Return (X, Y) of the center of cell containing provided text 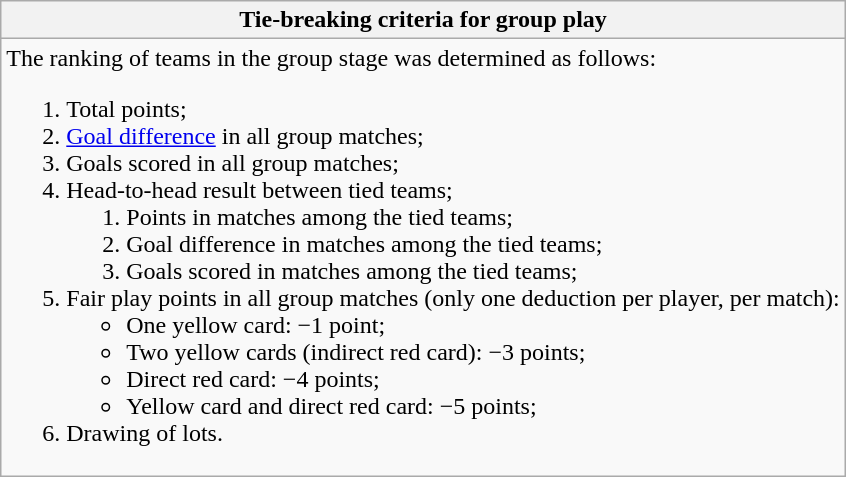
Tie-breaking criteria for group play (424, 20)
